Capture the cell that displays the provided text and extract its [x, y] central coordinate. 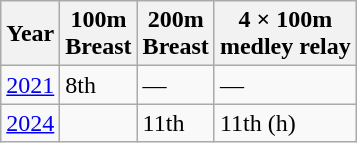
11th [176, 123]
2021 [30, 85]
100mBreast [98, 34]
Year [30, 34]
2024 [30, 123]
8th [98, 85]
11th (h) [285, 123]
4 × 100mmedley relay [285, 34]
200mBreast [176, 34]
